Locate the cell with the specified text and output its (X, Y) center coordinate. 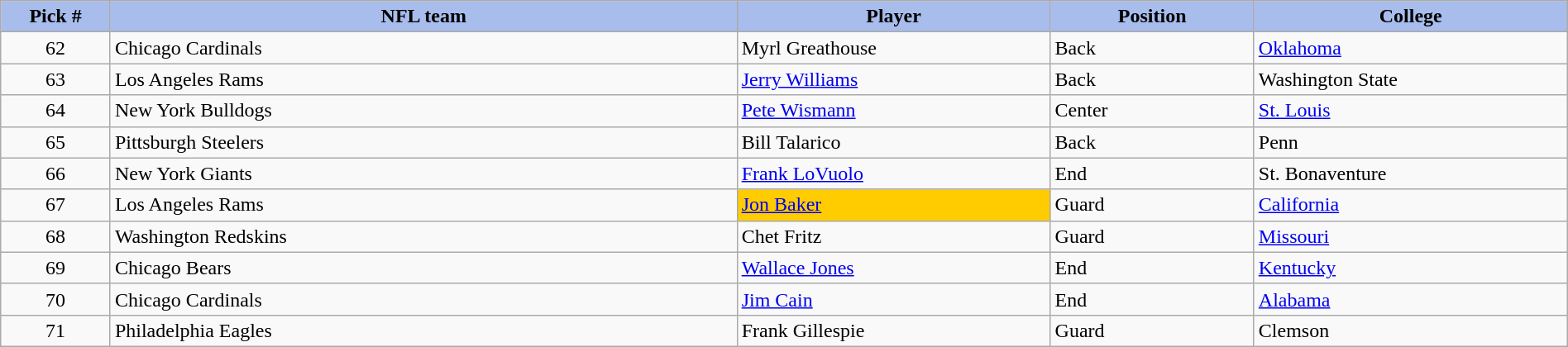
College (1411, 17)
Jon Baker (893, 205)
Myrl Greathouse (893, 48)
NFL team (423, 17)
67 (56, 205)
Chet Fritz (893, 236)
66 (56, 173)
70 (56, 299)
Frank LoVuolo (893, 173)
Pick # (56, 17)
St. Bonaventure (1411, 173)
Penn (1411, 142)
Pittsburgh Steelers (423, 142)
Jerry Williams (893, 79)
Clemson (1411, 330)
63 (56, 79)
69 (56, 268)
Oklahoma (1411, 48)
Position (1152, 17)
71 (56, 330)
Player (893, 17)
Kentucky (1411, 268)
New York Bulldogs (423, 111)
68 (56, 236)
Bill Talarico (893, 142)
Alabama (1411, 299)
Pete Wismann (893, 111)
62 (56, 48)
Philadelphia Eagles (423, 330)
Missouri (1411, 236)
64 (56, 111)
California (1411, 205)
65 (56, 142)
Washington Redskins (423, 236)
Center (1152, 111)
Jim Cain (893, 299)
Chicago Bears (423, 268)
Wallace Jones (893, 268)
New York Giants (423, 173)
Frank Gillespie (893, 330)
St. Louis (1411, 111)
Washington State (1411, 79)
